Identify which cell holds the provided text, then report its [X, Y] central coordinate. 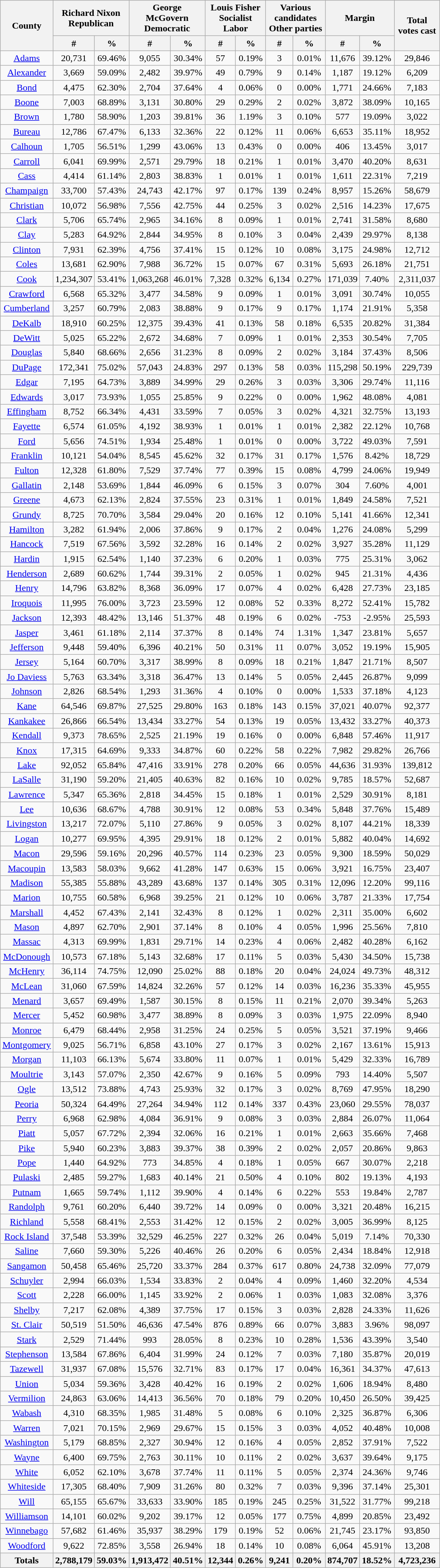
Peoria [27, 1104]
78,037 [417, 1104]
31.36% [188, 692]
229,739 [417, 367]
1,174 [343, 308]
68.54% [111, 692]
40.42% [188, 1383]
22 [220, 132]
1,744 [150, 573]
2,901 [150, 927]
White [27, 1472]
69.75% [111, 1457]
32.08% [377, 1295]
4,414 [74, 176]
29.67% [188, 1428]
59.16% [111, 853]
59.03% [111, 1560]
5,452 [74, 1015]
67.47% [111, 132]
31.99% [188, 1354]
6,400 [74, 1457]
9,466 [417, 1030]
7,810 [417, 927]
12,375 [150, 323]
65.74% [111, 220]
60.98% [111, 1015]
67.72% [111, 1133]
75.02% [111, 367]
20.86% [377, 1148]
33,700 [74, 190]
8,107 [343, 824]
68.89% [111, 102]
32.33% [377, 1060]
7.60% [377, 485]
16.75% [377, 868]
13,217 [74, 824]
55,385 [74, 883]
49.73% [377, 971]
8,680 [417, 220]
92,052 [74, 765]
1,913,472 [150, 1560]
31,384 [417, 323]
67.43% [111, 912]
15,576 [150, 1369]
38.93% [188, 426]
88 [220, 971]
Brown [27, 117]
63.06% [111, 1399]
47.54% [188, 1325]
Jersey [27, 662]
99,116 [417, 883]
30.74% [377, 294]
5,706 [74, 220]
Pulaski [27, 1178]
62.98% [111, 1118]
70,330 [417, 1236]
7,183 [417, 87]
46.25% [188, 1236]
4,052 [343, 1428]
11,116 [417, 382]
Stephenson [27, 1354]
31.58% [377, 220]
Jo Daviess [27, 677]
139 [279, 190]
73.93% [111, 397]
Morgan [27, 1060]
6,653 [343, 132]
3,872 [343, 102]
0.27% [309, 279]
Pope [27, 1163]
31.93% [377, 765]
30.80% [188, 102]
3,722 [343, 441]
Calhoun [27, 146]
5,656 [74, 441]
35.11% [377, 132]
Vermilion [27, 1399]
7,468 [417, 1133]
Hancock [27, 544]
6,396 [150, 647]
99,218 [417, 1501]
2,070 [343, 1001]
112 [220, 1104]
945 [343, 573]
44 [220, 205]
LaSalle [27, 780]
79 [279, 1399]
13.61% [377, 1045]
5,226 [150, 1251]
3,131 [150, 102]
2,969 [150, 1428]
37.86% [188, 529]
3,317 [150, 662]
Greene [27, 500]
11,917 [417, 736]
70.70% [111, 515]
2,434 [343, 1251]
1.31% [309, 632]
5,840 [74, 353]
19.12% [377, 73]
7,556 [150, 205]
6,133 [150, 132]
4,899 [343, 1516]
62.30% [111, 87]
54 [220, 721]
33.37% [188, 1266]
2,394 [150, 1133]
Warren [27, 1428]
12,786 [74, 132]
10,277 [74, 839]
61.05% [111, 426]
64.69% [111, 750]
41 [220, 323]
Gallatin [27, 485]
245 [279, 1501]
Stark [27, 1339]
1,299 [150, 146]
15,782 [417, 603]
Adams [27, 58]
793 [343, 1074]
9,055 [150, 58]
11,064 [417, 1118]
20,019 [417, 1354]
32.26% [188, 986]
2,656 [150, 353]
Pike [27, 1148]
1,705 [74, 146]
6,041 [74, 161]
7,521 [417, 500]
82 [220, 780]
Lawrence [27, 794]
1,831 [150, 942]
57.43% [111, 190]
8,957 [343, 190]
59.09% [111, 73]
297 [220, 367]
53.69% [111, 485]
10,055 [417, 294]
12.20% [377, 883]
64,546 [74, 706]
5,057 [74, 1133]
7,328 [220, 279]
Coles [27, 264]
1,985 [150, 1413]
11,129 [417, 544]
20.48% [377, 1207]
40.51% [188, 1560]
64.49% [111, 1104]
29.71% [188, 942]
7.40% [377, 279]
2,141 [150, 912]
1,055 [150, 397]
185 [220, 1501]
32.06% [188, 1133]
68.40% [111, 1487]
2,763 [150, 1457]
Margin [360, 18]
0.33% [309, 603]
13,584 [74, 1354]
62.10% [111, 1472]
29.04% [188, 515]
Hardin [27, 559]
177 [279, 1516]
23,407 [417, 868]
Bond [27, 87]
25.02% [188, 971]
1,293 [150, 692]
30.07% [377, 1163]
14,101 [74, 1516]
3,184 [343, 353]
Louis FisherSocialist Labor [235, 18]
23,185 [417, 588]
25.48% [188, 441]
50,324 [74, 1104]
51.50% [111, 1325]
9,448 [74, 647]
24.08% [377, 529]
29,846 [417, 58]
25.93% [188, 1089]
40.14% [188, 1178]
34.95% [188, 235]
1,996 [343, 927]
50,519 [74, 1325]
2,741 [343, 220]
1,611 [343, 176]
37.41% [188, 250]
DeKalb [27, 323]
Ford [27, 441]
3,584 [150, 515]
2,689 [74, 573]
3,318 [150, 677]
3,022 [417, 117]
Shelby [27, 1310]
6,306 [417, 1413]
3,637 [343, 1457]
60 [220, 750]
Tazewell [27, 1369]
46,636 [150, 1325]
37.37% [188, 632]
65,155 [74, 1501]
5,025 [74, 338]
27.86% [188, 824]
63.34% [111, 677]
1,683 [150, 1178]
66.13% [111, 1060]
2,571 [150, 161]
Macon [27, 853]
1,460 [343, 1280]
74.75% [111, 971]
40.04% [377, 839]
0.37% [251, 1266]
31.48% [188, 1413]
2,844 [150, 235]
137 [220, 883]
9,099 [417, 677]
Mason [27, 927]
40.46% [188, 1251]
22.31% [377, 176]
4,193 [417, 1178]
27 [220, 1045]
4,788 [150, 809]
2,083 [150, 308]
Perry [27, 1118]
5,299 [417, 529]
5,143 [150, 957]
24.36% [377, 1472]
5,263 [417, 1001]
18.94% [377, 1383]
25,720 [150, 1266]
1,203 [150, 117]
36 [220, 117]
38.99% [188, 662]
45.62% [188, 456]
62.39% [111, 250]
Kankakee [27, 721]
4,897 [74, 927]
Menard [27, 1001]
Cumberland [27, 308]
Macoupin [27, 868]
38.83% [188, 176]
8,272 [343, 603]
43,289 [150, 883]
9,175 [417, 1457]
67.86% [111, 1354]
8,507 [417, 662]
2,672 [150, 338]
4,475 [74, 87]
31,060 [74, 986]
Montgomery [27, 1045]
22.12% [377, 426]
114 [220, 853]
48.42% [111, 618]
41.66% [377, 515]
2,994 [74, 1280]
5,693 [343, 264]
406 [343, 146]
70 [220, 1399]
McHenry [27, 971]
Marshall [27, 912]
Iroquois [27, 603]
1,606 [343, 1383]
52,687 [417, 780]
3,052 [343, 647]
33.92% [188, 1295]
8.42% [377, 456]
44.21% [377, 824]
62.13% [111, 500]
George McGovernDemocratic [167, 18]
Lee [27, 809]
Moultrie [27, 1074]
21,751 [417, 264]
36.09% [188, 588]
18,910 [74, 323]
1,112 [150, 1192]
Cook [27, 279]
4,313 [74, 942]
12,096 [343, 883]
8,368 [150, 588]
147 [220, 868]
36.47% [188, 677]
61.80% [111, 471]
31,190 [74, 780]
7,195 [74, 382]
21.33% [377, 897]
0.28% [309, 1339]
14.40% [377, 1074]
3,376 [417, 1295]
2,525 [150, 736]
3,282 [74, 529]
78.65% [111, 736]
46.09% [188, 485]
17,305 [74, 1487]
0.50% [251, 1178]
76.00% [111, 603]
5,507 [417, 1074]
10,573 [74, 957]
Fulton [27, 471]
4,743 [150, 1089]
6,052 [74, 1472]
35.87% [377, 1354]
83 [220, 1369]
143 [279, 706]
1,347 [343, 632]
7,219 [417, 176]
8,138 [417, 235]
33,633 [150, 1501]
8,769 [343, 1089]
876 [220, 1325]
61.94% [111, 529]
5,283 [74, 235]
26,866 [74, 721]
McDonough [27, 957]
139,812 [417, 765]
4,673 [74, 500]
26,766 [417, 750]
2,663 [343, 1133]
14,413 [150, 1399]
10,450 [343, 1399]
68.67% [111, 809]
31.25% [188, 1030]
13,434 [150, 721]
9,785 [343, 780]
46.01% [188, 279]
39.72% [188, 1207]
15.26% [377, 190]
0.63% [251, 868]
56.71% [111, 1045]
32,529 [150, 1236]
7,529 [150, 471]
Randolph [27, 1207]
40.21% [188, 647]
37,021 [343, 706]
7,909 [150, 1487]
802 [343, 1178]
72.85% [111, 1546]
2,828 [343, 1310]
67.18% [111, 957]
Richard NixonRepublican [91, 18]
48.08% [377, 397]
18,952 [417, 132]
0.34% [309, 809]
5,848 [343, 809]
553 [343, 1192]
24.83% [188, 367]
74 [279, 632]
2,114 [150, 632]
9,241 [279, 1560]
32.36% [188, 132]
5,358 [417, 308]
37.91% [377, 1443]
14,796 [74, 588]
3,321 [343, 1207]
2,787 [417, 1192]
4,389 [150, 1310]
53 [279, 809]
1,975 [343, 1015]
172,341 [74, 367]
12,393 [74, 618]
577 [343, 117]
40,373 [417, 721]
2,553 [150, 1222]
1.19% [251, 117]
36,114 [74, 971]
24.06% [377, 471]
24,743 [150, 190]
61.18% [111, 632]
2,884 [343, 1118]
36.56% [188, 1399]
42.67% [188, 1074]
8,181 [417, 794]
37.76% [377, 809]
7,021 [74, 1428]
1,187 [343, 73]
5,347 [74, 794]
6,162 [417, 942]
7,705 [417, 338]
60.62% [111, 573]
171,039 [343, 279]
1,145 [150, 1295]
2,057 [343, 1148]
33.80% [188, 1060]
17,315 [74, 750]
1,234,307 [74, 279]
4,436 [417, 573]
37.43% [377, 353]
County [27, 26]
5,034 [74, 1383]
Lake [27, 765]
32.43% [188, 912]
27,525 [150, 706]
14.23% [377, 205]
179 [220, 1531]
5,141 [343, 515]
8,545 [150, 456]
19.09% [377, 117]
1,440 [74, 1163]
3,461 [74, 632]
16,236 [343, 986]
60.70% [111, 662]
16,361 [343, 1369]
7,591 [417, 441]
40.20% [377, 161]
Sangamon [27, 1266]
59.74% [111, 1192]
Henry [27, 588]
Clinton [27, 250]
993 [150, 1339]
29.82% [377, 750]
25.31% [377, 559]
22.09% [377, 1015]
6,479 [74, 1030]
50 [220, 647]
20.82% [377, 323]
65.32% [111, 294]
Boone [27, 102]
10,121 [74, 456]
6,134 [279, 279]
2,516 [343, 205]
54.04% [111, 456]
1,849 [343, 500]
9,396 [343, 1487]
6,404 [150, 1354]
58.03% [111, 868]
38.29% [188, 1531]
1,140 [150, 559]
50,458 [74, 1266]
4,799 [343, 471]
71.44% [111, 1339]
70.15% [111, 1428]
Wayne [27, 1457]
5,429 [343, 1060]
4,534 [417, 1280]
8,125 [417, 1222]
2,818 [150, 794]
Piatt [27, 1133]
25.56% [377, 927]
5,882 [343, 839]
52.41% [377, 603]
2,327 [150, 1443]
31.42% [188, 1222]
18.57% [377, 780]
11,103 [74, 1060]
13,432 [343, 721]
62.90% [111, 264]
Alexander [27, 73]
Scott [27, 1295]
65.46% [111, 1266]
2,167 [343, 1045]
12,344 [220, 1560]
Knox [27, 750]
43.68% [188, 883]
6,848 [343, 736]
5,179 [74, 1443]
48,312 [417, 971]
5,940 [74, 1148]
4,431 [150, 411]
58,679 [417, 190]
27,264 [150, 1104]
32.28% [188, 544]
31,522 [343, 1501]
12,341 [417, 515]
Clark [27, 220]
40.57% [188, 853]
13,208 [417, 1546]
58.90% [111, 117]
2,353 [343, 338]
47,416 [150, 765]
Jefferson [27, 647]
34.99% [188, 382]
12,712 [417, 250]
13,583 [74, 868]
24.66% [377, 87]
13,681 [74, 264]
77 [220, 471]
60.58% [111, 897]
47,613 [417, 1369]
30.15% [188, 1001]
115,298 [343, 367]
13.45% [377, 146]
23.81% [377, 632]
57,682 [74, 1531]
56.98% [111, 205]
Richland [27, 1222]
2,374 [343, 1472]
2,006 [150, 529]
19.84% [377, 1192]
227 [220, 1236]
36.72% [188, 264]
2,445 [343, 677]
29.55% [377, 1104]
2,218 [417, 1163]
284 [220, 1266]
Douglas [27, 353]
29.91% [188, 839]
6,064 [343, 1546]
12,918 [417, 1251]
7,180 [343, 1354]
24.33% [377, 1310]
Schuyler [27, 1280]
13,512 [74, 1089]
3,921 [343, 868]
Cass [27, 176]
57.46% [377, 736]
42.75% [188, 205]
St. Clair [27, 1325]
33.59% [188, 411]
64.73% [111, 382]
19.13% [377, 1178]
69.49% [111, 1001]
-2.95% [377, 618]
Union [27, 1383]
38 [220, 1148]
39,425 [417, 1399]
66.03% [111, 1280]
26.50% [377, 1399]
7,982 [343, 750]
26.18% [377, 264]
5,558 [74, 1222]
32.09% [377, 1266]
98,097 [417, 1325]
Williamson [27, 1516]
2,350 [150, 1074]
17,675 [417, 205]
44,636 [343, 765]
1,536 [343, 1339]
7.14% [377, 1236]
5,019 [343, 1236]
39.25% [188, 897]
48 [220, 618]
2,382 [343, 426]
49 [220, 73]
9,863 [417, 1148]
2,852 [343, 1443]
7,988 [150, 264]
3,091 [343, 294]
66.00% [111, 1295]
-753 [343, 618]
39.43% [188, 323]
29.79% [188, 161]
59.36% [111, 1383]
66.34% [111, 411]
8,506 [417, 353]
5,674 [150, 1060]
32.68% [188, 957]
12,328 [74, 471]
39.81% [188, 117]
14,692 [417, 839]
65.84% [111, 765]
278 [220, 765]
21.91% [377, 308]
4,395 [150, 839]
55.88% [111, 883]
2,788,179 [74, 1560]
DuPage [27, 367]
1,771 [343, 87]
2,228 [74, 1295]
37.23% [188, 559]
25.85% [188, 397]
92,377 [417, 706]
Whiteside [27, 1487]
775 [343, 559]
24.58% [377, 500]
62.54% [111, 559]
Franklin [27, 456]
617 [279, 1266]
2,148 [74, 485]
Christian [27, 205]
18.59% [377, 853]
2,824 [150, 500]
1,533 [343, 692]
9,202 [150, 1516]
2,311 [343, 912]
9,746 [417, 1472]
3,889 [150, 382]
3,540 [417, 1339]
34.68% [188, 338]
12,090 [150, 971]
80 [220, 1487]
5,430 [343, 957]
51.37% [188, 618]
18,339 [417, 824]
24.98% [377, 250]
20,731 [74, 58]
7,217 [74, 1310]
65.22% [111, 338]
35.00% [377, 912]
38.09% [377, 102]
31.26% [188, 1487]
40.28% [377, 942]
69.46% [111, 58]
0.24% [309, 190]
41.28% [188, 868]
32.75% [377, 411]
61.14% [111, 176]
23,060 [343, 1104]
34.45% [188, 794]
27.73% [377, 588]
4,084 [150, 1118]
30.34% [188, 58]
6,209 [417, 73]
7,003 [74, 102]
667 [343, 1163]
69.87% [111, 706]
Effingham [27, 411]
9,333 [150, 750]
40.63% [188, 780]
DeWitt [27, 338]
62.70% [111, 927]
1,962 [343, 397]
3,787 [343, 897]
Saline [27, 1251]
29.97% [377, 235]
10,008 [417, 1428]
59.20% [111, 780]
10,768 [417, 426]
Marion [27, 897]
59.27% [111, 1178]
29,596 [74, 853]
43.10% [188, 1045]
9,622 [74, 1546]
37,548 [74, 1236]
36.91% [188, 1118]
67.56% [111, 544]
4,756 [150, 250]
39.34% [377, 1001]
7,519 [74, 544]
6,568 [74, 294]
1,587 [150, 1001]
21.19% [188, 736]
61.46% [111, 1531]
30.94% [188, 1443]
21,405 [150, 780]
35.28% [377, 544]
8,725 [74, 515]
17,754 [417, 897]
19.19% [377, 647]
10,755 [74, 897]
8,480 [417, 1383]
68.44% [111, 1030]
Monroe [27, 1030]
35.33% [377, 986]
35.66% [377, 1133]
29.80% [188, 706]
33.83% [188, 1280]
31 [279, 456]
3,678 [150, 1472]
16,215 [417, 1207]
20,296 [150, 853]
16,789 [417, 1060]
4,081 [417, 397]
Clay [27, 235]
9,025 [74, 1045]
26.94% [188, 1546]
36.87% [377, 1413]
50,029 [417, 853]
Jackson [27, 618]
37.55% [188, 500]
Hamilton [27, 529]
304 [343, 485]
18,290 [417, 1089]
Woodford [27, 1546]
25,593 [417, 618]
6,428 [343, 588]
26.07% [377, 1118]
3,558 [150, 1546]
40.07% [377, 706]
Crawford [27, 294]
60.23% [111, 1148]
30.11% [188, 1457]
57,043 [150, 367]
45.91% [377, 1546]
21.31% [377, 573]
56.51% [111, 146]
8,940 [417, 1015]
60.79% [111, 308]
32.71% [188, 1369]
34.58% [188, 294]
67.59% [111, 986]
Will [27, 1501]
4,723,236 [417, 1560]
6,602 [417, 912]
Mercer [27, 1015]
9,300 [343, 853]
McLean [27, 986]
2,826 [74, 692]
10,072 [74, 205]
4,123 [417, 692]
57.07% [111, 1074]
35,937 [150, 1531]
59.40% [111, 647]
45,955 [417, 986]
11,995 [74, 603]
67.08% [111, 1369]
34.37% [377, 1369]
23.17% [377, 1531]
11,676 [343, 58]
5,763 [74, 677]
93,850 [417, 1531]
Massac [27, 942]
5,110 [150, 824]
1,576 [343, 456]
8,752 [74, 411]
2,803 [150, 176]
Kendall [27, 736]
60.20% [111, 1207]
15,738 [417, 957]
26.87% [377, 677]
Wabash [27, 1413]
2,485 [74, 1178]
43.39% [377, 1339]
68.35% [111, 1413]
62.08% [111, 1310]
34.87% [188, 750]
37.19% [377, 1030]
43.06% [188, 146]
337 [279, 1104]
4,192 [150, 426]
36.99% [377, 1222]
11,626 [417, 1310]
24,738 [343, 1266]
15,905 [417, 647]
3,257 [74, 308]
4,310 [74, 1413]
32.20% [377, 1280]
2,311,037 [417, 279]
1,063,268 [150, 279]
3,306 [343, 382]
Livingston [27, 824]
49.03% [377, 441]
2,439 [343, 235]
14,824 [150, 986]
6,535 [343, 323]
23.59% [188, 603]
Fayette [27, 426]
9,662 [150, 868]
1,915 [74, 559]
38.89% [188, 1015]
77,079 [417, 1266]
47.95% [377, 1089]
0.89% [251, 1325]
Johnson [27, 692]
5,657 [417, 632]
Totals [27, 1560]
1,780 [74, 117]
2,704 [150, 87]
31.23% [188, 353]
39.97% [188, 73]
3,470 [343, 161]
3,521 [343, 1030]
0.75% [309, 1516]
97 [220, 190]
37.18% [377, 692]
39.64% [377, 1457]
Putnam [27, 1192]
Edgar [27, 382]
Rock Island [27, 1236]
18.52% [377, 1560]
3,005 [343, 1222]
66.54% [111, 721]
Ogle [27, 1089]
3,143 [74, 1074]
3,669 [74, 73]
13,146 [150, 618]
2,325 [343, 1413]
9,761 [74, 1207]
Carroll [27, 161]
3,927 [343, 544]
6,440 [150, 1207]
53.39% [111, 1236]
0.79% [251, 73]
50.19% [377, 367]
1,534 [150, 1280]
68.66% [111, 353]
3,592 [150, 544]
Bureau [27, 132]
Henderson [27, 573]
10,165 [417, 102]
305 [279, 883]
2,958 [150, 1030]
Edwards [27, 397]
29.74% [377, 382]
59.30% [111, 1251]
67 [279, 264]
3,062 [417, 559]
7,931 [74, 250]
6,574 [74, 426]
73.88% [111, 1089]
39.31% [188, 573]
34.85% [188, 1163]
15,913 [417, 1045]
15,489 [417, 809]
65.67% [111, 1501]
33.90% [188, 1501]
3,428 [150, 1383]
18.84% [377, 1251]
4,001 [417, 485]
Total votes cast [417, 26]
3,723 [150, 603]
30.54% [377, 338]
Champaign [27, 190]
34.50% [377, 957]
19,949 [417, 471]
1,083 [343, 1295]
39.17% [188, 1516]
3,657 [74, 1001]
68.41% [111, 1222]
Jasper [27, 632]
1,665 [74, 1192]
39.37% [188, 1148]
Grundy [27, 515]
9,373 [74, 736]
0.29% [251, 102]
65.36% [111, 794]
74.51% [111, 441]
6,858 [150, 1045]
37.64% [188, 87]
3,175 [343, 250]
1,847 [343, 662]
Logan [27, 839]
31.77% [377, 1501]
24,024 [343, 971]
Washington [27, 1443]
2,965 [150, 220]
37.75% [188, 1310]
21.71% [377, 662]
10,636 [74, 809]
68.85% [111, 1443]
24,863 [74, 1399]
7,660 [74, 1251]
20.85% [377, 1516]
1,934 [150, 441]
40.48% [377, 1428]
163 [220, 706]
4,452 [74, 912]
21,745 [343, 1531]
63.82% [111, 588]
4,321 [343, 411]
3.96% [377, 1325]
23,492 [417, 1516]
1,276 [343, 529]
Kane [27, 706]
69.95% [111, 839]
53.41% [111, 279]
1,844 [150, 485]
39.12% [377, 58]
34.16% [188, 220]
60.25% [111, 323]
33.91% [188, 765]
Madison [27, 883]
34.94% [188, 1104]
18,729 [417, 456]
25,301 [417, 1487]
31,937 [74, 1369]
Various candidatesOther parties [296, 18]
773 [150, 1163]
7,522 [417, 1443]
42.17% [188, 190]
13,193 [417, 411]
Winnebago [27, 1531]
39.90% [188, 1192]
72.07% [111, 824]
874,707 [343, 1560]
38.88% [188, 308]
60.02% [111, 1516]
5,164 [74, 662]
0.80% [309, 1266]
8,631 [417, 161]
28.05% [188, 1339]
